Extract the [X, Y] coordinate from the center of the cell holding the provided text.  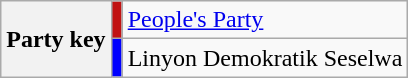
Linyon Demokratik Seselwa [265, 58]
Party key [56, 39]
People's Party [265, 20]
